Scan for the cell matching the given text and deliver its (x, y) coordinate at center. 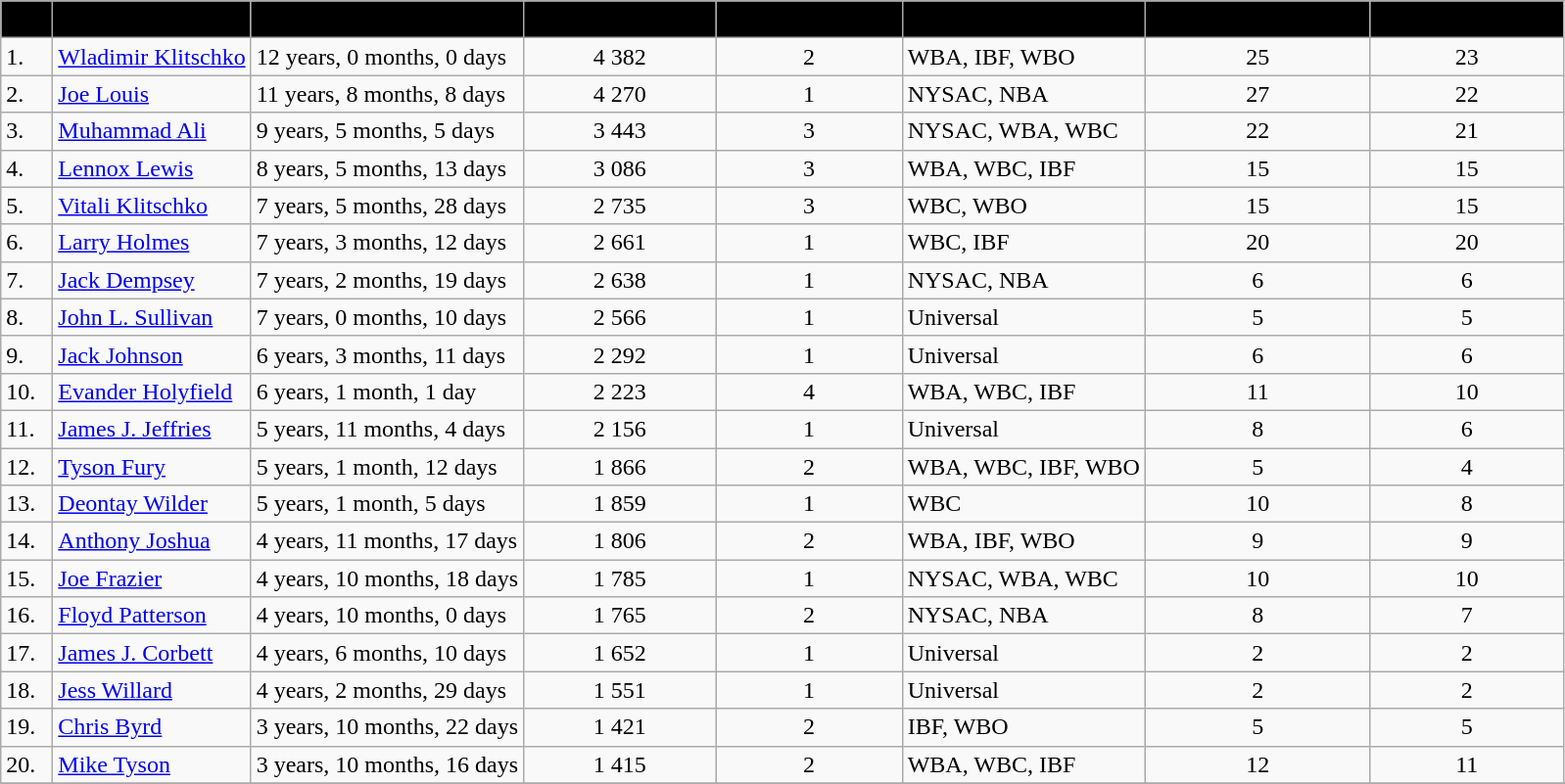
WBC (1023, 504)
WBC, WBO (1023, 206)
Days as champion (620, 20)
5 years, 11 months, 4 days (387, 429)
Title recognition (1023, 20)
4. (27, 168)
10. (27, 392)
Anthony Joshua (152, 541)
Floyd Patterson (152, 616)
25 (1257, 57)
Joe Frazier (152, 578)
Number of reigns (809, 20)
Vitali Klitschko (152, 206)
Larry Holmes (152, 243)
Joe Louis (152, 94)
4 years, 10 months, 18 days (387, 578)
Lennox Lewis (152, 168)
3 years, 10 months, 22 days (387, 727)
Cumulative title wins (1257, 20)
Chris Byrd (152, 727)
23 (1467, 57)
5 years, 1 month, 12 days (387, 467)
2 661 (620, 243)
6. (27, 243)
12 years, 0 months, 0 days (387, 57)
14. (27, 541)
Pos. (27, 20)
1 785 (620, 578)
2. (27, 94)
12. (27, 467)
Jess Willard (152, 690)
19. (27, 727)
20. (27, 764)
4 382 (620, 57)
2 292 (620, 354)
James J. Jeffries (152, 429)
Opponents beaten (1467, 20)
18. (27, 690)
21 (1467, 131)
27 (1257, 94)
Wladimir Klitschko (152, 57)
2 638 (620, 280)
WBA, WBC, IBF, WBO (1023, 467)
9 years, 5 months, 5 days (387, 131)
6 years, 3 months, 11 days (387, 354)
Deontay Wilder (152, 504)
4 years, 10 months, 0 days (387, 616)
James J. Corbett (152, 653)
8 years, 5 months, 13 days (387, 168)
1 415 (620, 764)
1 859 (620, 504)
Combined reign (387, 20)
11 years, 8 months, 8 days (387, 94)
16. (27, 616)
4 years, 11 months, 17 days (387, 541)
8. (27, 317)
6 years, 1 month, 1 day (387, 392)
9. (27, 354)
2 566 (620, 317)
Jack Dempsey (152, 280)
4 years, 2 months, 29 days (387, 690)
4 years, 6 months, 10 days (387, 653)
WBC, IBF (1023, 243)
1 421 (620, 727)
Muhammad Ali (152, 131)
Evander Holyfield (152, 392)
12 (1257, 764)
7 years, 2 months, 19 days (387, 280)
15. (27, 578)
17. (27, 653)
3 086 (620, 168)
7 years, 0 months, 10 days (387, 317)
4 270 (620, 94)
Name (152, 20)
John L. Sullivan (152, 317)
1. (27, 57)
5 years, 1 month, 5 days (387, 504)
11. (27, 429)
1 551 (620, 690)
3. (27, 131)
2 223 (620, 392)
Mike Tyson (152, 764)
3 years, 10 months, 16 days (387, 764)
Jack Johnson (152, 354)
1 765 (620, 616)
7 years, 5 months, 28 days (387, 206)
7. (27, 280)
1 806 (620, 541)
1 652 (620, 653)
5. (27, 206)
7 (1467, 616)
2 156 (620, 429)
13. (27, 504)
IBF, WBO (1023, 727)
2 735 (620, 206)
1 866 (620, 467)
7 years, 3 months, 12 days (387, 243)
3 443 (620, 131)
Tyson Fury (152, 467)
